Determine the [X, Y] coordinate at the center of the cell enclosing the given text.  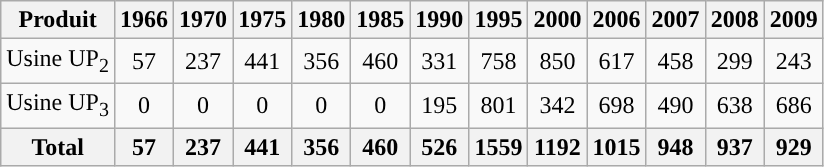
195 [440, 105]
1966 [144, 20]
1559 [498, 147]
2006 [616, 20]
2007 [676, 20]
758 [498, 61]
526 [440, 147]
2008 [734, 20]
Usine UP3 [58, 105]
458 [676, 61]
2000 [558, 20]
929 [794, 147]
937 [734, 147]
Produit [58, 20]
1985 [380, 20]
638 [734, 105]
1975 [262, 20]
617 [616, 61]
490 [676, 105]
1015 [616, 147]
342 [558, 105]
850 [558, 61]
1192 [558, 147]
Usine UP2 [58, 61]
1970 [204, 20]
1990 [440, 20]
1995 [498, 20]
Total [58, 147]
1980 [322, 20]
2009 [794, 20]
948 [676, 147]
698 [616, 105]
331 [440, 61]
243 [794, 61]
801 [498, 105]
299 [734, 61]
686 [794, 105]
